Extract the [x, y] coordinate from the center of the cell holding the provided text.  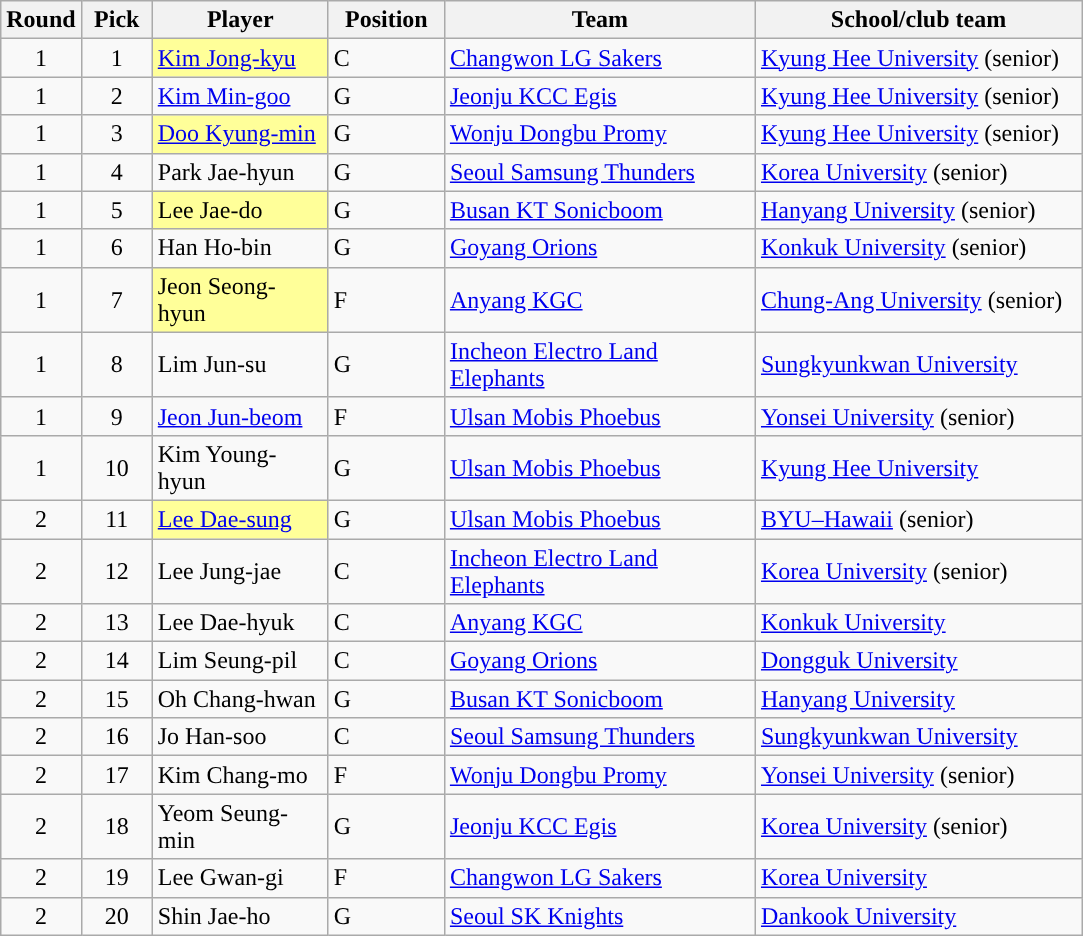
Konkuk University [918, 623]
Seoul SK Knights [600, 916]
13 [116, 623]
Kim Young-hyun [240, 468]
Kim Min-goo [240, 96]
11 [116, 519]
Shin Jae-ho [240, 916]
Pick [116, 20]
Lee Dae-hyuk [240, 623]
Han Ho-bin [240, 248]
3 [116, 134]
Kyung Hee University [918, 468]
14 [116, 661]
Chung-Ang University (senior) [918, 300]
19 [116, 878]
9 [116, 416]
Dankook University [918, 916]
Lim Seung-pil [240, 661]
Konkuk University (senior) [918, 248]
Doo Kyung-min [240, 134]
8 [116, 364]
School/club team [918, 20]
Lee Jung-jae [240, 570]
20 [116, 916]
Korea University [918, 878]
Lim Jun-su [240, 364]
10 [116, 468]
Hanyang University [918, 699]
Lee Jae-do [240, 210]
15 [116, 699]
12 [116, 570]
Jo Han-soo [240, 737]
Lee Gwan-gi [240, 878]
4 [116, 172]
16 [116, 737]
BYU–Hawaii (senior) [918, 519]
7 [116, 300]
Lee Dae-sung [240, 519]
Jeon Jun-beom [240, 416]
6 [116, 248]
Team [600, 20]
Round [41, 20]
Player [240, 20]
5 [116, 210]
Dongguk University [918, 661]
17 [116, 775]
Park Jae-hyun [240, 172]
18 [116, 826]
Position [386, 20]
Jeon Seong-hyun [240, 300]
Kim Jong-kyu [240, 58]
Oh Chang-hwan [240, 699]
Yeom Seung-min [240, 826]
Hanyang University (senior) [918, 210]
Kim Chang-mo [240, 775]
